Return the (X, Y) coordinate for the center point of the cell that contains the specified text.  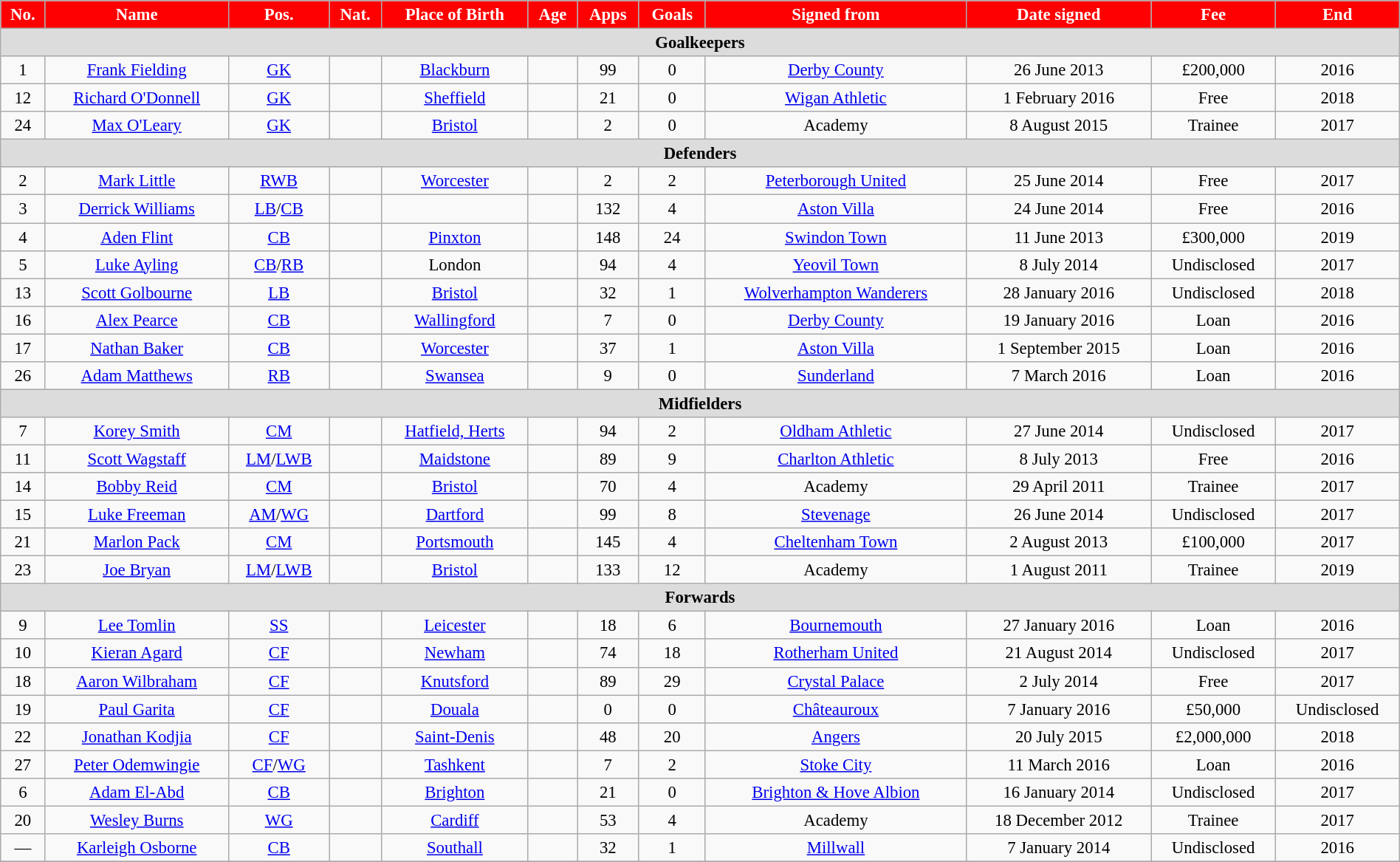
70 (608, 487)
CF/WG (278, 764)
Hatfield, Herts (455, 431)
RB (278, 376)
10 (23, 654)
Peterborough United (836, 181)
Peter Odemwingie (137, 764)
Alex Pearce (137, 320)
Karleigh Osborne (137, 848)
£200,000 (1213, 70)
Bournemouth (836, 626)
Age (552, 15)
148 (608, 237)
Wesley Burns (137, 820)
Brighton & Hove Albion (836, 793)
48 (608, 736)
Nathan Baker (137, 348)
£50,000 (1213, 709)
145 (608, 542)
8 July 2014 (1059, 264)
14 (23, 487)
24 June 2014 (1059, 209)
5 (23, 264)
Tashkent (455, 764)
Crystal Palace (836, 681)
Signed from (836, 15)
Place of Birth (455, 15)
26 June 2014 (1059, 515)
132 (608, 209)
Rotherham United (836, 654)
AM/WG (278, 515)
Goals (672, 15)
Stevenage (836, 515)
Name (137, 15)
37 (608, 348)
8 (672, 515)
RWB (278, 181)
21 August 2014 (1059, 654)
Wigan Athletic (836, 98)
29 April 2011 (1059, 487)
15 (23, 515)
27 (23, 764)
No. (23, 15)
133 (608, 570)
Wallingford (455, 320)
17 (23, 348)
8 July 2013 (1059, 459)
Luke Freeman (137, 515)
Wolverhampton Wanderers (836, 293)
Saint-Denis (455, 736)
Sheffield (455, 98)
2 August 2013 (1059, 542)
29 (672, 681)
7 January 2016 (1059, 709)
Blackburn (455, 70)
CB/RB (278, 264)
Charlton Athletic (836, 459)
Stoke City (836, 764)
Adam El-Abd (137, 793)
Swansea (455, 376)
26 (23, 376)
Frank Fielding (137, 70)
Aaron Wilbraham (137, 681)
Nat. (355, 15)
1 August 2011 (1059, 570)
Richard O'Donnell (137, 98)
Oldham Athletic (836, 431)
74 (608, 654)
SS (278, 626)
28 January 2016 (1059, 293)
18 December 2012 (1059, 820)
Joe Bryan (137, 570)
Millwall (836, 848)
8 August 2015 (1059, 126)
Paul Garita (137, 709)
Marlon Pack (137, 542)
13 (23, 293)
Forwards (700, 598)
Southall (455, 848)
11 March 2016 (1059, 764)
Mark Little (137, 181)
Goalkeepers (700, 43)
Luke Ayling (137, 264)
£300,000 (1213, 237)
11 June 2013 (1059, 237)
19 (23, 709)
London (455, 264)
25 June 2014 (1059, 181)
Pinxton (455, 237)
Douala (455, 709)
Angers (836, 736)
Yeovil Town (836, 264)
Date signed (1059, 15)
2 July 2014 (1059, 681)
Aden Flint (137, 237)
Swindon Town (836, 237)
Brighton (455, 793)
11 (23, 459)
3 (23, 209)
22 (23, 736)
Derrick Williams (137, 209)
Dartford (455, 515)
Leicester (455, 626)
Max O'Leary (137, 126)
— (23, 848)
Cardiff (455, 820)
Bobby Reid (137, 487)
LB (278, 293)
Knutsford (455, 681)
Korey Smith (137, 431)
Maidstone (455, 459)
23 (23, 570)
1 February 2016 (1059, 98)
16 (23, 320)
Châteauroux (836, 709)
19 January 2016 (1059, 320)
26 June 2013 (1059, 70)
27 June 2014 (1059, 431)
1 September 2015 (1059, 348)
Newham (455, 654)
53 (608, 820)
Sunderland (836, 376)
Jonathan Kodjia (137, 736)
7 March 2016 (1059, 376)
Adam Matthews (137, 376)
LB/CB (278, 209)
Midfielders (700, 403)
Defenders (700, 154)
Portsmouth (455, 542)
Kieran Agard (137, 654)
Apps (608, 15)
16 January 2014 (1059, 793)
End (1337, 15)
£100,000 (1213, 542)
20 July 2015 (1059, 736)
7 January 2014 (1059, 848)
Pos. (278, 15)
WG (278, 820)
Cheltenham Town (836, 542)
Scott Wagstaff (137, 459)
Scott Golbourne (137, 293)
Lee Tomlin (137, 626)
£2,000,000 (1213, 736)
Fee (1213, 15)
27 January 2016 (1059, 626)
